For the text-containing cell, return its midpoint in [X, Y] coordinate format. 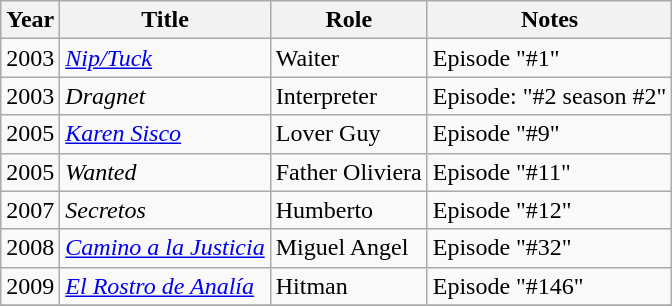
El Rostro de Analía [165, 286]
Father Oliviera [348, 172]
Karen Sisco [165, 134]
Interpreter [348, 96]
Role [348, 20]
Episode "#146" [550, 286]
Year [30, 20]
Episode "#32" [550, 248]
Lover Guy [348, 134]
2008 [30, 248]
Miguel Angel [348, 248]
2009 [30, 286]
Notes [550, 20]
Episode: "#2 season #2" [550, 96]
Secretos [165, 210]
Episode "#12" [550, 210]
Hitman [348, 286]
Episode "#9" [550, 134]
Wanted [165, 172]
Title [165, 20]
Camino a la Justicia [165, 248]
2007 [30, 210]
Dragnet [165, 96]
Episode "#11" [550, 172]
Humberto [348, 210]
Waiter [348, 58]
Episode "#1" [550, 58]
Nip/Tuck [165, 58]
